Find where the given text appears and provide that cell's center as [X, Y] coordinate. 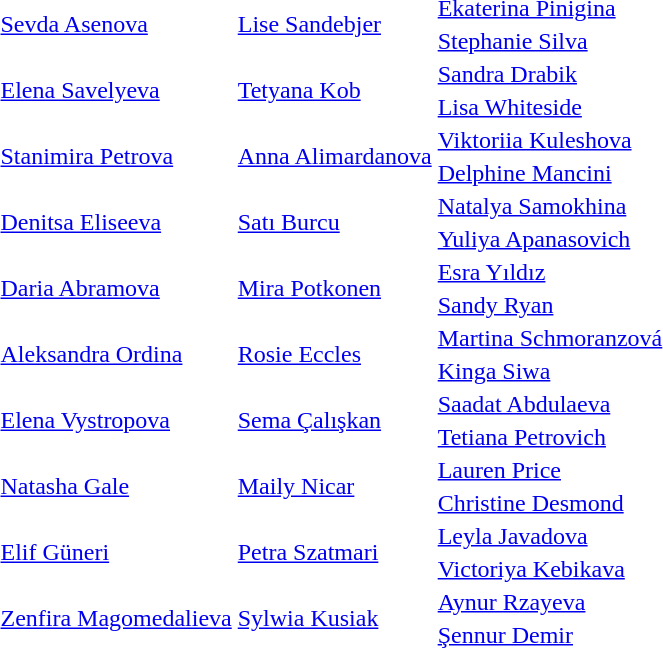
Anna Alimardanova [334, 156]
Tetyana Kob [334, 90]
Sema Çalışkan [334, 420]
Petra Szatmari [334, 552]
Rosie Eccles [334, 354]
Maily Nicar [334, 486]
Satı Burcu [334, 222]
Mira Potkonen [334, 288]
